Pinpoint the cell where the given text exists, returning its [X, Y] midpoint coordinate. 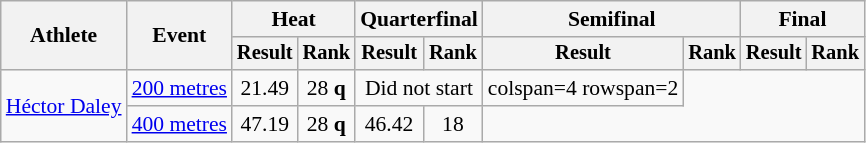
Athlete [64, 36]
Semifinal [612, 19]
Final [802, 19]
Heat [294, 19]
Quarterfinal [419, 19]
Héctor Daley [64, 106]
47.19 [265, 124]
18 [453, 124]
46.42 [389, 124]
Did not start [419, 88]
21.49 [265, 88]
Event [180, 36]
colspan=4 rowspan=2 [584, 88]
400 metres [180, 124]
200 metres [180, 88]
